Determine the (X, Y) coordinate at the center of the cell enclosing the given text.  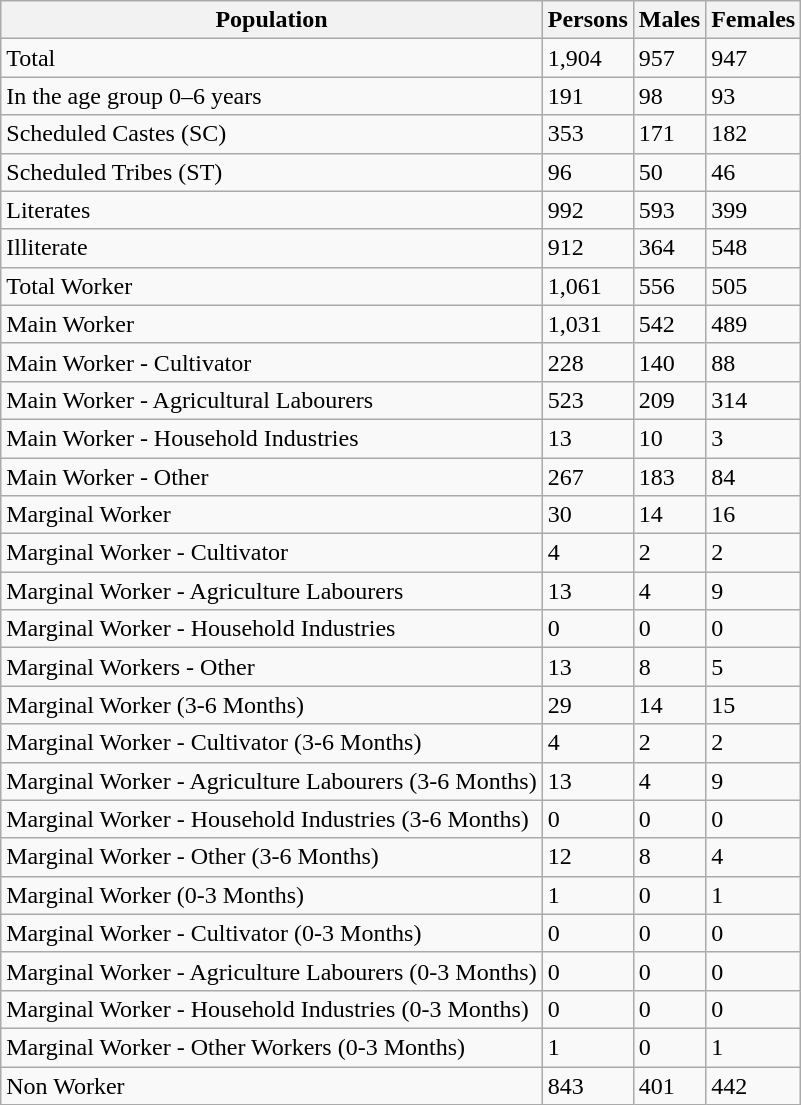
191 (588, 96)
Marginal Worker - Cultivator (0-3 Months) (272, 933)
88 (754, 362)
Illiterate (272, 248)
84 (754, 477)
Total Worker (272, 286)
Marginal Worker - Household Industries (0-3 Months) (272, 1009)
Males (669, 20)
1,904 (588, 58)
Scheduled Castes (SC) (272, 134)
Marginal Worker - Agriculture Labourers (3-6 Months) (272, 781)
15 (754, 705)
Marginal Worker - Household Industries (272, 629)
16 (754, 515)
912 (588, 248)
46 (754, 172)
228 (588, 362)
593 (669, 210)
140 (669, 362)
Main Worker (272, 324)
548 (754, 248)
Population (272, 20)
5 (754, 667)
Scheduled Tribes (ST) (272, 172)
209 (669, 400)
401 (669, 1085)
1,061 (588, 286)
Marginal Worker (3-6 Months) (272, 705)
364 (669, 248)
Marginal Worker - Other (3-6 Months) (272, 857)
96 (588, 172)
Marginal Worker - Agriculture Labourers (0-3 Months) (272, 971)
10 (669, 438)
12 (588, 857)
843 (588, 1085)
93 (754, 96)
353 (588, 134)
314 (754, 400)
3 (754, 438)
Marginal Worker - Other Workers (0-3 Months) (272, 1047)
Females (754, 20)
Marginal Worker - Cultivator (272, 553)
30 (588, 515)
947 (754, 58)
Non Worker (272, 1085)
Main Worker - Other (272, 477)
442 (754, 1085)
Total (272, 58)
Persons (588, 20)
Marginal Worker - Cultivator (3-6 Months) (272, 743)
Marginal Worker - Agriculture Labourers (272, 591)
Marginal Worker (0-3 Months) (272, 895)
182 (754, 134)
556 (669, 286)
183 (669, 477)
1,031 (588, 324)
Literates (272, 210)
171 (669, 134)
957 (669, 58)
In the age group 0–6 years (272, 96)
Marginal Worker (272, 515)
523 (588, 400)
505 (754, 286)
98 (669, 96)
Main Worker - Agricultural Labourers (272, 400)
399 (754, 210)
29 (588, 705)
992 (588, 210)
Main Worker - Household Industries (272, 438)
Main Worker - Cultivator (272, 362)
50 (669, 172)
Marginal Workers - Other (272, 667)
489 (754, 324)
Marginal Worker - Household Industries (3-6 Months) (272, 819)
542 (669, 324)
267 (588, 477)
